Scan for the cell matching the given text and deliver its [X, Y] coordinate at center. 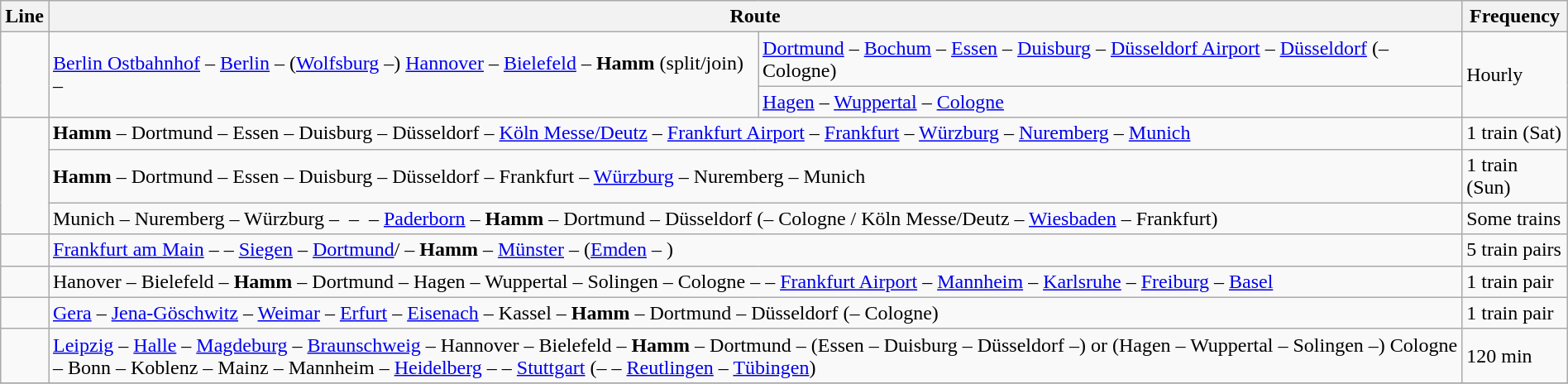
Hagen – Wuppertal – Cologne [1110, 102]
120 min [1515, 356]
Hanover – Bielefeld – Hamm – Dortmund – Hagen – Wuppertal – Solingen – Cologne – – Frankfurt Airport – Mannheim – Karlsruhe – Freiburg – Basel [754, 281]
Frankfurt am Main – – Siegen – Dortmund/ – Hamm – Münster – (Emden – ) [754, 250]
Dortmund – Bochum – Essen – Duisburg – Düsseldorf Airport – Düsseldorf (– Cologne) [1110, 60]
Some trains [1515, 218]
Frequency [1515, 17]
Hamm – Dortmund – Essen – Duisburg – Düsseldorf – Frankfurt – Würzburg – Nuremberg – Munich [754, 175]
Gera – Jena-Göschwitz – Weimar – Erfurt – Eisenach – Kassel – Hamm – Dortmund – Düsseldorf (– Cologne) [754, 313]
Line [25, 17]
1 train (Sat) [1515, 133]
5 train pairs [1515, 250]
Berlin Ostbahnhof – Berlin – (Wolfsburg –) Hannover – Bielefeld – Hamm (split/join) – [403, 74]
Hourly [1515, 74]
Hamm – Dortmund – Essen – Duisburg – Düsseldorf – Köln Messe/Deutz – Frankfurt Airport – Frankfurt – Würzburg – Nuremberg – Munich [754, 133]
Route [754, 17]
1 train (Sun) [1515, 175]
Munich – Nuremberg – Würzburg – – – Paderborn – Hamm – Dortmund – Düsseldorf (– Cologne / Köln Messe/Deutz – Wiesbaden – Frankfurt) [754, 218]
